For the text-containing cell, return its midpoint in [X, Y] coordinate format. 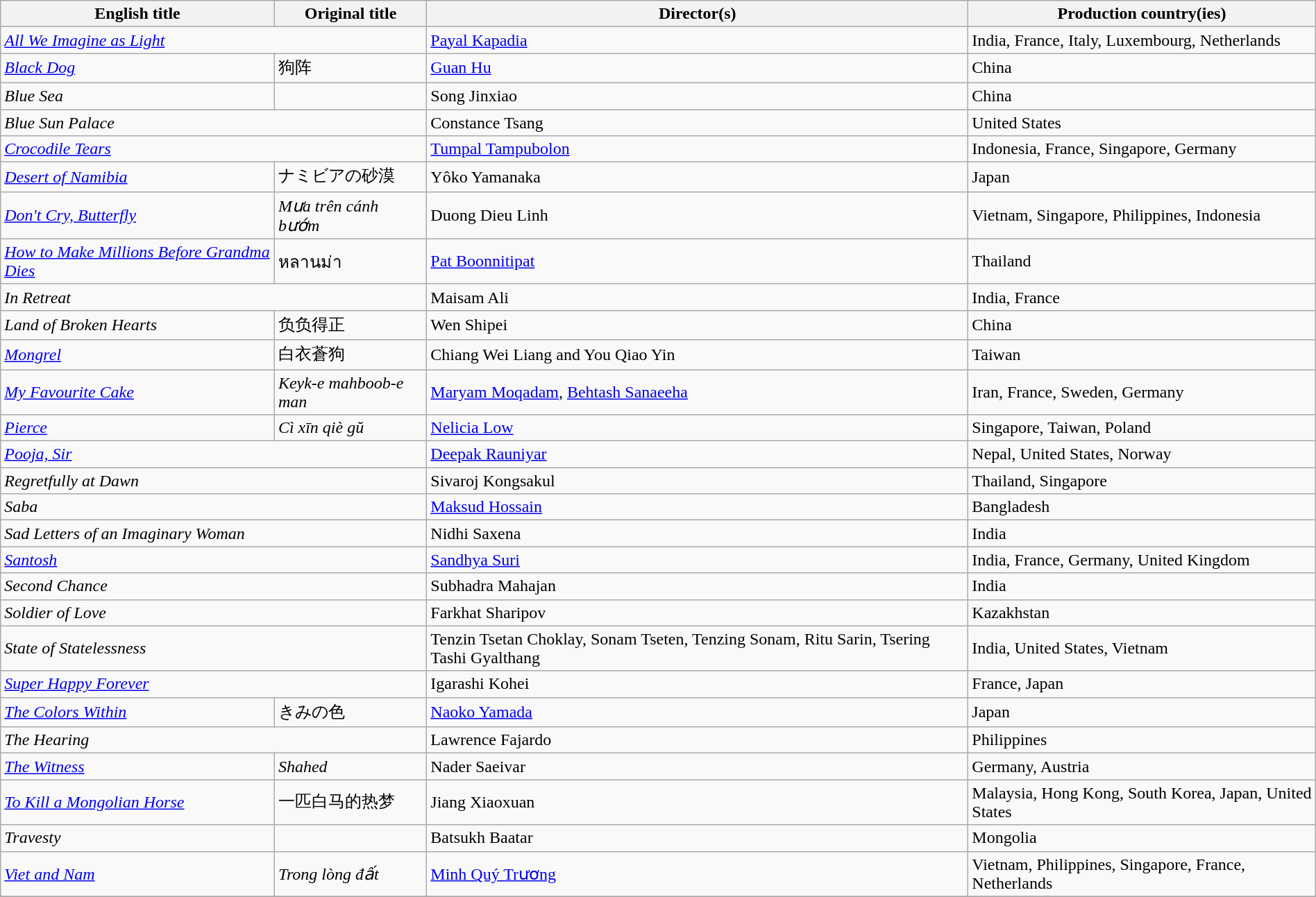
Jiang Xiaoxuan [698, 802]
Pooja, Sir [214, 454]
Thailand [1142, 261]
Trong lòng đất [350, 874]
Thailand, Singapore [1142, 481]
United States [1142, 123]
Taiwan [1142, 355]
Germany, Austria [1142, 767]
负负得正 [350, 325]
Mongrel [137, 355]
Duong Dieu Linh [698, 215]
Don't Cry, Butterfly [137, 215]
Naoko Yamada [698, 712]
Blue Sun Palace [214, 123]
หลานม่า [350, 261]
Sivaroj Kongsakul [698, 481]
Mongolia [1142, 838]
Farkhat Sharipov [698, 613]
Nidhi Saxena [698, 533]
Singapore, Taiwan, Poland [1142, 428]
Vietnam, Philippines, Singapore, France, Netherlands [1142, 874]
Pierce [137, 428]
Tumpal Tampubolon [698, 149]
State of Statelessness [214, 648]
Malaysia, Hong Kong, South Korea, Japan, United States [1142, 802]
Vietnam, Singapore, Philippines, Indonesia [1142, 215]
Indonesia, France, Singapore, Germany [1142, 149]
Shahed [350, 767]
Deepak Rauniyar [698, 454]
Sandhya Suri [698, 560]
Director(s) [698, 14]
How to Make Millions Before Grandma Dies [137, 261]
Mưa trên cánh bướm [350, 215]
India, United States, Vietnam [1142, 648]
The Witness [137, 767]
Desert of Namibia [137, 178]
India, France [1142, 297]
Wen Shipei [698, 325]
Maksud Hossain [698, 507]
Saba [214, 507]
Maryam Moqadam, Behtash Sanaeeha [698, 391]
Viet and Nam [137, 874]
The Colors Within [137, 712]
The Hearing [214, 740]
English title [137, 14]
My Favourite Cake [137, 391]
Pat Boonnitipat [698, 261]
Igarashi Kohei [698, 684]
France, Japan [1142, 684]
Iran, France, Sweden, Germany [1142, 391]
Philippines [1142, 740]
Land of Broken Hearts [137, 325]
きみの色 [350, 712]
Black Dog [137, 68]
Regretfully at Dawn [214, 481]
Second Chance [214, 586]
Nelicia Low [698, 428]
Batsukh Baatar [698, 838]
Subhadra Mahajan [698, 586]
Crocodile Tears [214, 149]
Chiang Wei Liang and You Qiao Yin [698, 355]
Super Happy Forever [214, 684]
Production country(ies) [1142, 14]
ナミビアの砂漠 [350, 178]
India, France, Italy, Luxembourg, Netherlands [1142, 40]
Santosh [214, 560]
Constance Tsang [698, 123]
Payal Kapadia [698, 40]
India, France, Germany, United Kingdom [1142, 560]
Sad Letters of an Imaginary Woman [214, 533]
Original title [350, 14]
Song Jinxiao [698, 96]
Minh Quý Trương [698, 874]
一匹白马的热梦 [350, 802]
白衣蒼狗 [350, 355]
Nepal, United States, Norway [1142, 454]
Bangladesh [1142, 507]
Cì xīn qiè gŭ [350, 428]
狗阵 [350, 68]
Kazakhstan [1142, 613]
Guan Hu [698, 68]
Tenzin Tsetan Choklay, Sonam Tseten, Tenzing Sonam, Ritu Sarin, Tsering Tashi Gyalthang [698, 648]
Maisam Ali [698, 297]
Nader Saeivar [698, 767]
Yôko Yamanaka [698, 178]
Keyk-e mahboob-e man [350, 391]
All We Imagine as Light [214, 40]
Travesty [137, 838]
Lawrence Fajardo [698, 740]
Blue Sea [137, 96]
Soldier of Love [214, 613]
To Kill a Mongolian Horse [137, 802]
In Retreat [214, 297]
